Output the [x, y] coordinate of the center of the cell containing the given text.  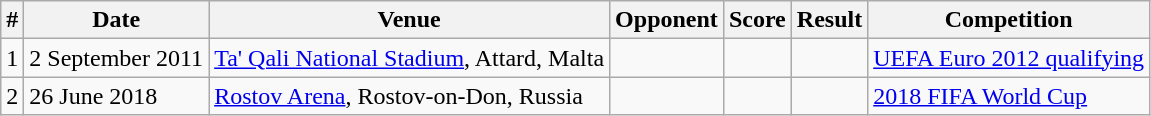
# [12, 20]
Date [116, 20]
Result [829, 20]
26 June 2018 [116, 96]
2 [12, 96]
1 [12, 58]
Venue [410, 20]
Competition [1009, 20]
UEFA Euro 2012 qualifying [1009, 58]
2018 FIFA World Cup [1009, 96]
Opponent [667, 20]
Ta' Qali National Stadium, Attard, Malta [410, 58]
2 September 2011 [116, 58]
Rostov Arena, Rostov-on-Don, Russia [410, 96]
Score [757, 20]
